Search for the cell housing the specified text and yield its [x, y] center coordinate. 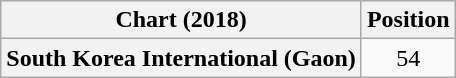
South Korea International (Gaon) [182, 58]
54 [408, 58]
Chart (2018) [182, 20]
Position [408, 20]
